Locate the cell with the specified text and output its [x, y] center coordinate. 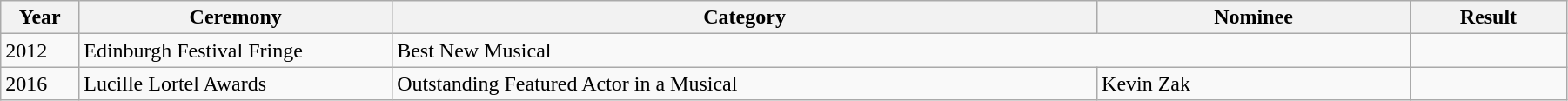
Year [40, 17]
Result [1488, 17]
Lucille Lortel Awards [236, 84]
Kevin Zak [1254, 84]
Outstanding Featured Actor in a Musical [745, 84]
2012 [40, 50]
Nominee [1254, 17]
Category [745, 17]
Best New Musical [901, 50]
2016 [40, 84]
Edinburgh Festival Fringe [236, 50]
Ceremony [236, 17]
